Output the (x, y) coordinate of the center of the cell containing the given text.  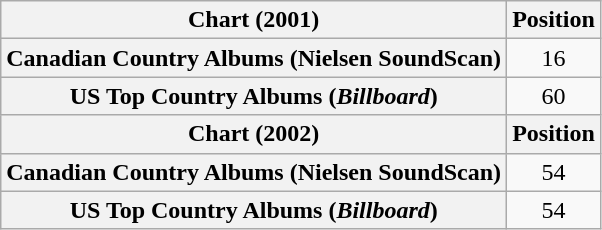
16 (554, 58)
60 (554, 96)
Chart (2001) (254, 20)
Chart (2002) (254, 134)
